For the text-containing cell, return its midpoint in [X, Y] coordinate format. 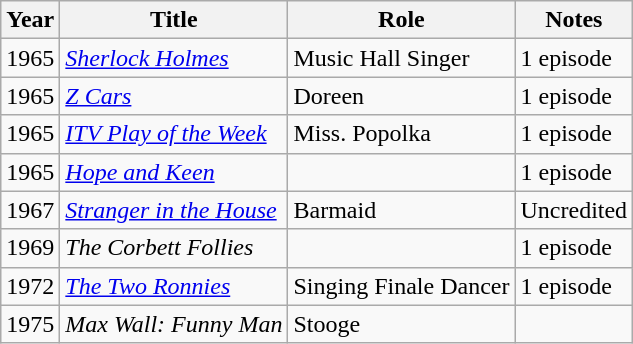
Miss. Popolka [402, 134]
Title [174, 20]
Notes [574, 20]
Uncredited [574, 210]
Sherlock Holmes [174, 58]
Z Cars [174, 96]
Hope and Keen [174, 172]
1967 [30, 210]
Music Hall Singer [402, 58]
Stranger in the House [174, 210]
ITV Play of the Week [174, 134]
Role [402, 20]
Singing Finale Dancer [402, 286]
1972 [30, 286]
Year [30, 20]
The Corbett Follies [174, 248]
1975 [30, 324]
Doreen [402, 96]
Barmaid [402, 210]
Max Wall: Funny Man [174, 324]
Stooge [402, 324]
The Two Ronnies [174, 286]
1969 [30, 248]
